Provide the (X, Y) coordinate of the cell's center where the given text is located.  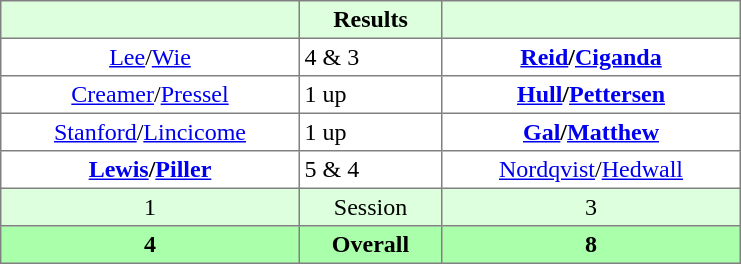
3 (591, 207)
Reid/Ciganda (591, 57)
1 (150, 207)
8 (591, 245)
4 (150, 245)
Results (370, 20)
4 & 3 (370, 57)
Hull/Pettersen (591, 95)
Lee/Wie (150, 57)
Session (370, 207)
Stanford/Lincicome (150, 132)
Gal/Matthew (591, 132)
Nordqvist/Hedwall (591, 170)
Overall (370, 245)
5 & 4 (370, 170)
Creamer/Pressel (150, 95)
Lewis/Piller (150, 170)
